Provide the [X, Y] coordinate of the cell's center where the given text is located.  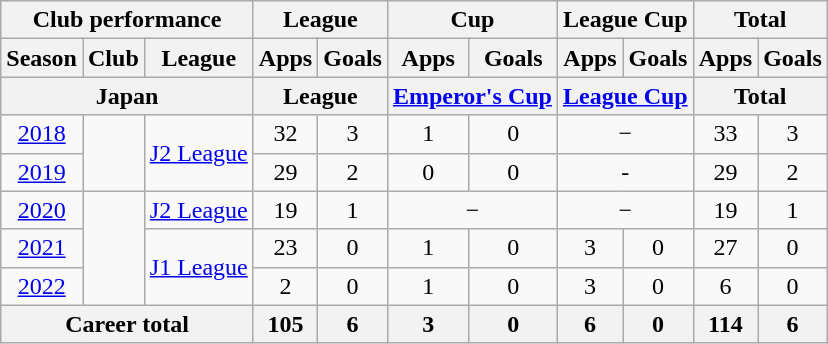
105 [285, 324]
114 [725, 324]
23 [285, 248]
Cup [472, 20]
J1 League [198, 267]
Club performance [128, 20]
33 [725, 134]
Career total [128, 324]
27 [725, 248]
32 [285, 134]
2019 [42, 172]
2020 [42, 210]
Club [113, 58]
2018 [42, 134]
- [625, 172]
2021 [42, 248]
Japan [128, 96]
Emperor's Cup [472, 96]
2022 [42, 286]
Season [42, 58]
